Detect which cell encompasses the target text, then output its [x, y] center coordinate. 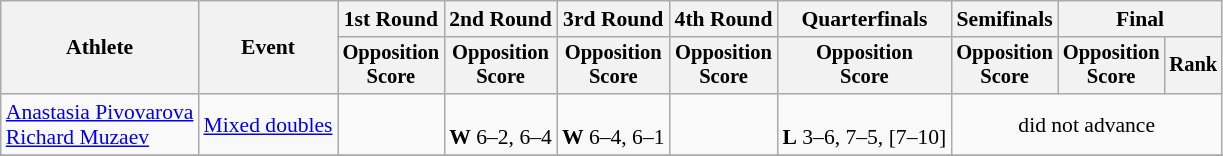
L 3–6, 7–5, [7–10] [864, 124]
3rd Round [614, 19]
2nd Round [500, 19]
Anastasia PivovarovaRichard Muzaev [100, 124]
W 6–4, 6–1 [614, 124]
Quarterfinals [864, 19]
4th Round [724, 19]
Athlete [100, 48]
Rank [1193, 66]
Semifinals [1004, 19]
Event [268, 48]
1st Round [392, 19]
Final [1140, 19]
did not advance [1086, 124]
W 6–2, 6–4 [500, 124]
Mixed doubles [268, 124]
